Find where the given text appears and provide that cell's center as [x, y] coordinate. 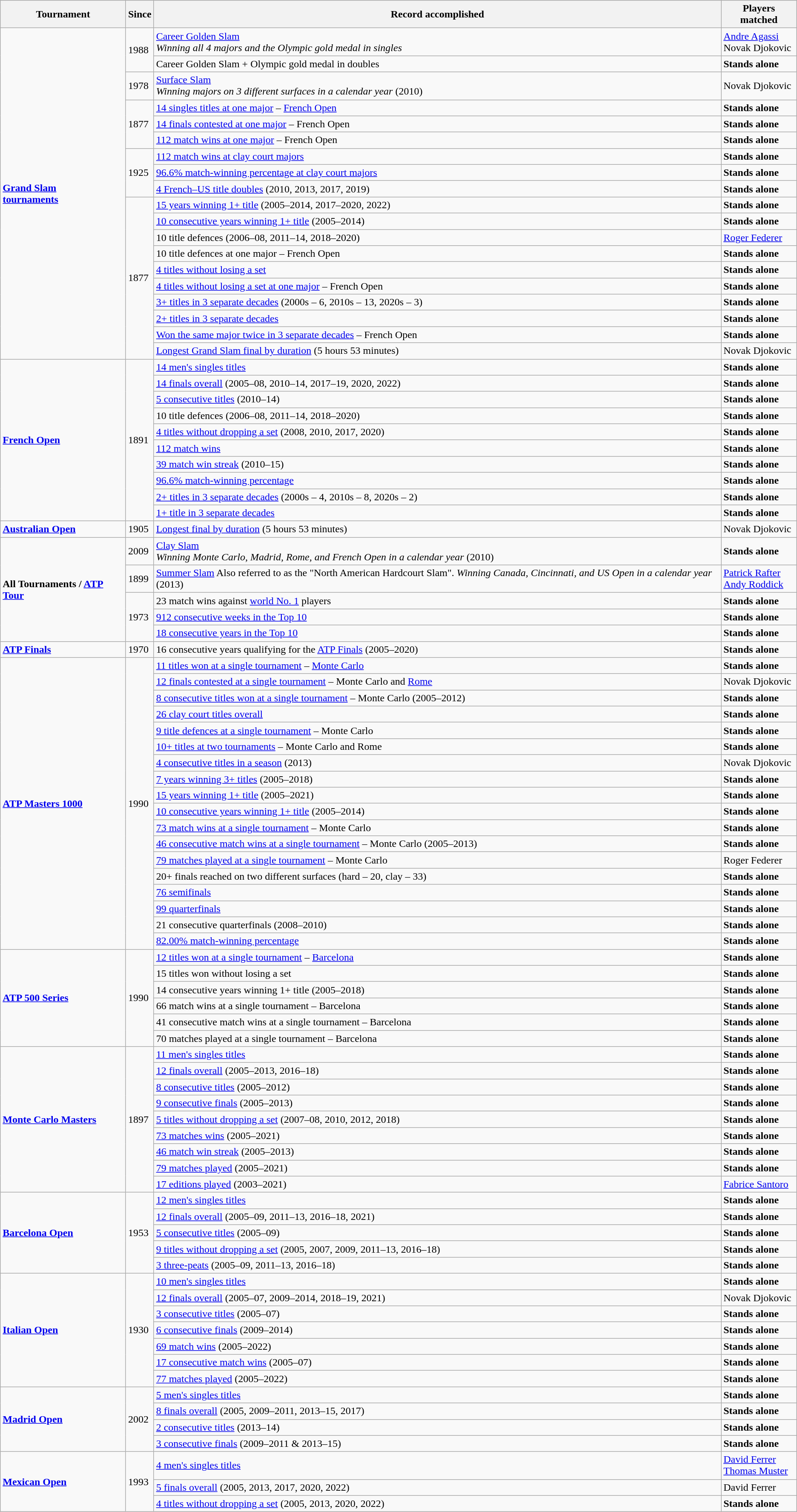
15 titles won without losing a set [438, 973]
14 singles titles at one major – French Open [438, 108]
14 consecutive years winning 1+ title (2005–2018) [438, 990]
3 consecutive titles (2005–07) [438, 1314]
11 men's singles titles [438, 1055]
Tournament [63, 14]
23 match wins against world No. 1 players [438, 601]
10 men's singles titles [438, 1281]
2002 [140, 1419]
3 three-peats (2005–09, 2011–13, 2016–18) [438, 1265]
46 consecutive match wins at a single tournament – Monte Carlo (2005–2013) [438, 844]
Career Golden Slam + Olympic gold medal in doubles [438, 64]
Australian Open [63, 529]
12 finals overall (2005–07, 2009–2014, 2018–19, 2021) [438, 1297]
1925 [140, 172]
1953 [140, 1233]
912 consecutive weeks in the Top 10 [438, 617]
Longest Grand Slam final by duration (5 hours 53 minutes) [438, 351]
1970 [140, 649]
Summer Slam Also referred to as the "North American Hardcourt Slam". Winning Canada, Cincinnati, and US Open in a calendar year (2013) [438, 579]
5 titles without dropping a set (2007–08, 2010, 2012, 2018) [438, 1119]
ATP Masters 1000 [63, 803]
Madrid Open [63, 1419]
12 finals overall (2005–09, 2011–13, 2016–18, 2021) [438, 1216]
46 match win streak (2005–2013) [438, 1152]
112 match wins [438, 448]
Monte Carlo Masters [63, 1120]
18 consecutive years in the Top 10 [438, 633]
Patrick Rafter Andy Roddick [759, 579]
79 matches played (2005–2021) [438, 1168]
Record accomplished [438, 14]
Longest final by duration (5 hours 53 minutes) [438, 529]
11 titles won at a single tournament – Monte Carlo [438, 666]
17 editions played (2003–2021) [438, 1184]
8 finals overall (2005, 2009–2011, 2013–15, 2017) [438, 1411]
1978 [140, 86]
Barcelona Open [63, 1233]
82.00% match-winning percentage [438, 941]
12 titles won at a single tournament – Barcelona [438, 957]
70 matches played at a single tournament – Barcelona [438, 1039]
1988 [140, 50]
12 finals overall (2005–2013, 2016–18) [438, 1071]
8 consecutive titles (2005–2012) [438, 1087]
79 matches played at a single tournament – Monte Carlo [438, 860]
Players matched [759, 14]
10 title defences at one major – French Open [438, 254]
112 match wins at one major – French Open [438, 140]
4 men's singles titles [438, 1466]
96.6% match-winning percentage at clay court majors [438, 172]
1973 [140, 617]
14 men's singles titles [438, 367]
15 years winning 1+ title (2005–2014, 2017–2020, 2022) [438, 205]
2009 [140, 551]
French Open [63, 440]
ATP Finals [63, 649]
3 consecutive finals (2009–2011 & 2013–15) [438, 1443]
Fabrice Santoro [759, 1184]
All Tournaments / ATP Tour [63, 589]
26 clay court titles overall [438, 714]
1899 [140, 579]
39 match win streak (2010–15) [438, 464]
8 consecutive titles won at a single tournament – Monte Carlo (2005–2012) [438, 698]
Career Golden Slam Winning all 4 majors and the Olympic gold medal in singles [438, 42]
1905 [140, 529]
1930 [140, 1330]
1+ title in 3 separate decades [438, 513]
1993 [140, 1482]
Surface Slam Winning majors on 3 different surfaces in a calendar year (2010) [438, 86]
12 finals contested at a single tournament – Monte Carlo and Rome [438, 682]
96.6% match-winning percentage [438, 480]
14 finals contested at one major – French Open [438, 124]
1897 [140, 1120]
9 consecutive finals (2005–2013) [438, 1103]
112 match wins at clay court majors [438, 156]
2+ titles in 3 separate decades (2000s – 4, 2010s – 8, 2020s – 2) [438, 497]
Clay Slam Winning Monte Carlo, Madrid, Rome, and French Open in a calendar year (2010) [438, 551]
3+ titles in 3 separate decades (2000s – 6, 2010s – 13, 2020s – 3) [438, 302]
5 consecutive titles (2005–09) [438, 1233]
4 consecutive titles in a season (2013) [438, 763]
Andre AgassiNovak Djokovic [759, 42]
5 men's singles titles [438, 1395]
16 consecutive years qualifying for the ATP Finals (2005–2020) [438, 649]
2 consecutive titles (2013–14) [438, 1427]
76 semifinals [438, 892]
4 titles without dropping a set (2008, 2010, 2017, 2020) [438, 432]
9 title defences at a single tournament – Monte Carlo [438, 730]
2+ titles in 3 separate decades [438, 318]
4 French–US title doubles (2010, 2013, 2017, 2019) [438, 189]
17 consecutive match wins (2005–07) [438, 1363]
4 titles without dropping a set (2005, 2013, 2020, 2022) [438, 1503]
66 match wins at a single tournament – Barcelona [438, 1006]
21 consecutive quarterfinals (2008–2010) [438, 925]
6 consecutive finals (2009–2014) [438, 1330]
1891 [140, 440]
David Ferrer [759, 1487]
41 consecutive match wins at a single tournament – Barcelona [438, 1022]
73 matches wins (2005–2021) [438, 1136]
Italian Open [63, 1330]
Won the same major twice in 3 separate decades – French Open [438, 335]
5 consecutive titles (2010–14) [438, 399]
4 titles without losing a set at one major – French Open [438, 286]
Grand Slamtournaments [63, 193]
Mexican Open [63, 1482]
7 years winning 3+ titles (2005–2018) [438, 779]
5 finals overall (2005, 2013, 2017, 2020, 2022) [438, 1487]
David Ferrer Thomas Muster [759, 1466]
99 quarterfinals [438, 909]
Since [140, 14]
14 finals overall (2005–08, 2010–14, 2017–19, 2020, 2022) [438, 383]
10+ titles at two tournaments – Monte Carlo and Rome [438, 746]
9 titles without dropping a set (2005, 2007, 2009, 2011–13, 2016–18) [438, 1249]
ATP 500 Series [63, 998]
12 men's singles titles [438, 1200]
15 years winning 1+ title (2005–2021) [438, 795]
73 match wins at a single tournament – Monte Carlo [438, 828]
69 match wins (2005–2022) [438, 1346]
77 matches played (2005–2022) [438, 1379]
4 titles without losing a set [438, 270]
20+ finals reached on two different surfaces (hard – 20, clay – 33) [438, 876]
